Pinpoint the cell where the given text exists, returning its [x, y] midpoint coordinate. 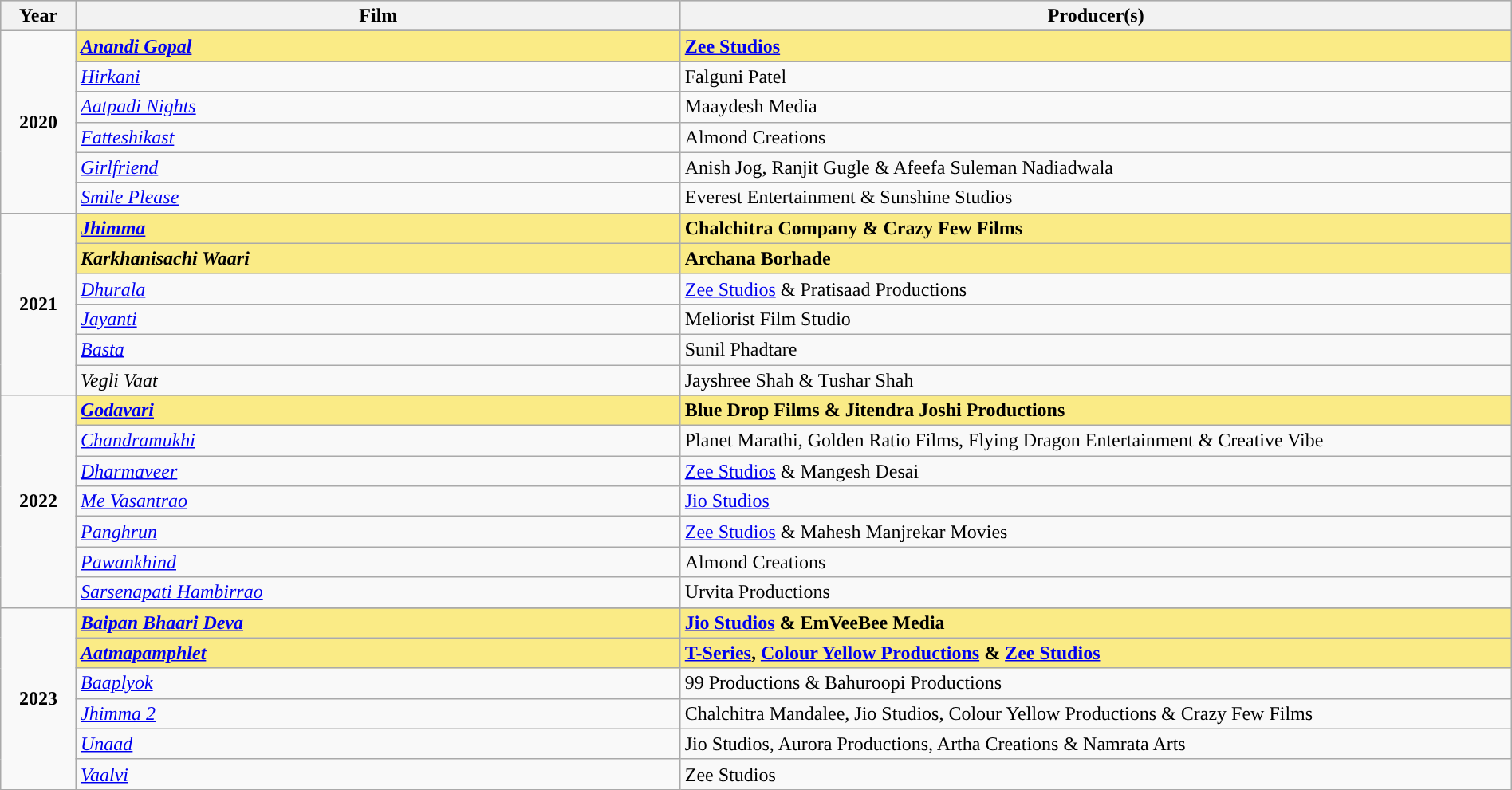
Godavari [378, 411]
2023 [38, 698]
Smile Please [378, 198]
Me Vasantrao [378, 501]
Karkhanisachi Waari [378, 258]
Jio Studios & EmVeeBee Media [1096, 623]
2020 [38, 122]
Vaalvi [378, 774]
Chandramukhi [378, 441]
Jhimma 2 [378, 713]
Dhurala [378, 289]
2021 [38, 304]
2022 [38, 501]
Jio Studios [1096, 501]
Year [38, 16]
Falguni Patel [1096, 77]
Sarsenapati Hambirrao [378, 592]
Anandi Gopal [378, 46]
T-Series, Colour Yellow Productions & Zee Studios [1096, 653]
Film [378, 16]
Jayanti [378, 319]
Jayshree Shah & Tushar Shah [1096, 380]
Aatpadi Nights [378, 107]
Fatteshikast [378, 137]
Chalchitra Company & Crazy Few Films [1096, 228]
Aatmapamphlet [378, 653]
Anish Jog, Ranjit Gugle & Afeefa Suleman Nadiadwala [1096, 167]
Zee Studios & Pratisaad Productions [1096, 289]
Zee Studios & Mangesh Desai [1096, 471]
Urvita Productions [1096, 592]
Hirkani [378, 77]
Maaydesh Media [1096, 107]
Unaad [378, 744]
Pawankhind [378, 562]
Chalchitra Mandalee, Jio Studios, Colour Yellow Productions & Crazy Few Films [1096, 713]
Basta [378, 349]
Everest Entertainment & Sunshine Studios [1096, 198]
Sunil Phadtare [1096, 349]
Baaplyok [378, 683]
Producer(s) [1096, 16]
Meliorist Film Studio [1096, 319]
Archana Borhade [1096, 258]
99 Productions & Bahuroopi Productions [1096, 683]
Zee Studios & Mahesh Manjrekar Movies [1096, 532]
Panghrun [378, 532]
Dharmaveer [378, 471]
Vegli Vaat [378, 380]
Girlfriend [378, 167]
Planet Marathi, Golden Ratio Films, Flying Dragon Entertainment & Creative Vibe [1096, 441]
Baipan Bhaari Deva [378, 623]
Jhimma [378, 228]
Blue Drop Films & Jitendra Joshi Productions [1096, 411]
Jio Studios, Aurora Productions, Artha Creations & Namrata Arts [1096, 744]
